From the cell containing the given text, extract its center point as [X, Y] coordinate. 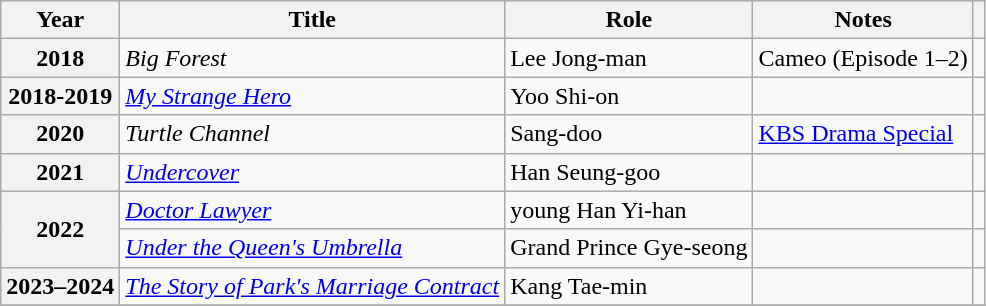
Under the Queen's Umbrella [312, 248]
Title [312, 20]
Grand Prince Gye-seong [629, 248]
2022 [60, 229]
Role [629, 20]
Year [60, 20]
Kang Tae-min [629, 286]
Cameo (Episode 1–2) [863, 58]
The Story of Park's Marriage Contract [312, 286]
Sang-doo [629, 134]
2018-2019 [60, 96]
Big Forest [312, 58]
Lee Jong-man [629, 58]
Han Seung-goo [629, 172]
Turtle Channel [312, 134]
Doctor Lawyer [312, 210]
Yoo Shi-on [629, 96]
2020 [60, 134]
Notes [863, 20]
2023–2024 [60, 286]
Undercover [312, 172]
2021 [60, 172]
KBS Drama Special [863, 134]
2018 [60, 58]
My Strange Hero [312, 96]
young Han Yi-han [629, 210]
